Detect which cell encompasses the target text, then output its [x, y] center coordinate. 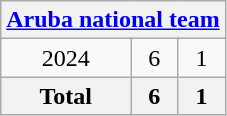
Aruba national team [113, 20]
2024 [66, 58]
Total [66, 96]
